Scan for the cell matching the given text and deliver its [x, y] coordinate at center. 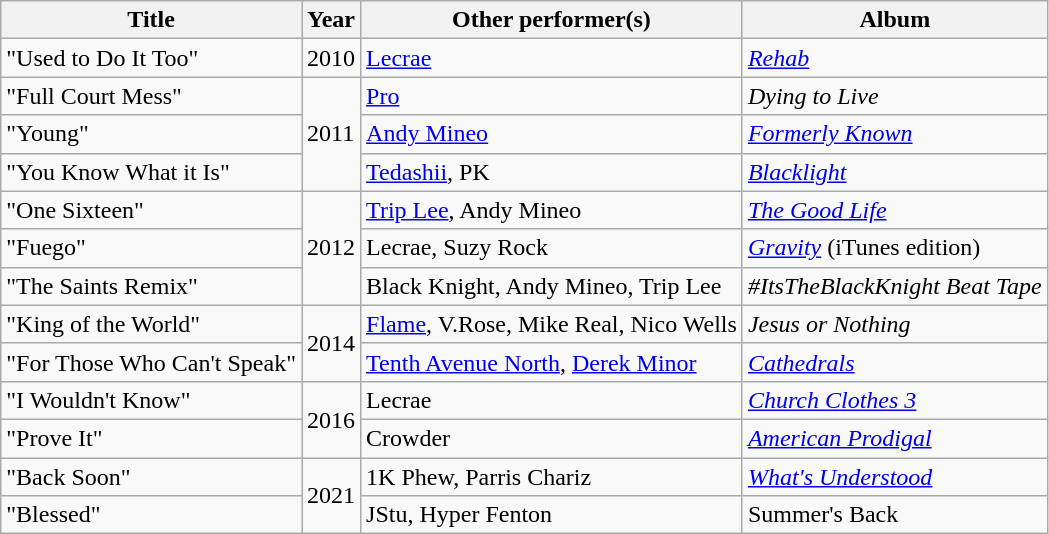
"The Saints Remix" [152, 286]
JStu, Hyper Fenton [552, 515]
2010 [332, 58]
Andy Mineo [552, 134]
Crowder [552, 438]
Summer's Back [894, 515]
Dying to Live [894, 96]
2011 [332, 134]
"Young" [152, 134]
"Used to Do It Too" [152, 58]
Flame, V.Rose, Mike Real, Nico Wells [552, 324]
Title [152, 20]
Trip Lee, Andy Mineo [552, 210]
Lecrae, Suzy Rock [552, 248]
Pro [552, 96]
Other performer(s) [552, 20]
Formerly Known [894, 134]
1K Phew, Parris Chariz [552, 477]
"One Sixteen" [152, 210]
"I Wouldn't Know" [152, 400]
Church Clothes 3 [894, 400]
2016 [332, 419]
2014 [332, 343]
2021 [332, 496]
Tedashii, PK [552, 172]
"For Those Who Can't Speak" [152, 362]
"Prove It" [152, 438]
American Prodigal [894, 438]
What's Understood [894, 477]
The Good Life [894, 210]
2012 [332, 248]
"You Know What it Is" [152, 172]
Year [332, 20]
Album [894, 20]
Blacklight [894, 172]
Tenth Avenue North, Derek Minor [552, 362]
Jesus or Nothing [894, 324]
Cathedrals [894, 362]
#ItsTheBlackKnight Beat Tape [894, 286]
"Back Soon" [152, 477]
Black Knight, Andy Mineo, Trip Lee [552, 286]
"Full Court Mess" [152, 96]
Gravity (iTunes edition) [894, 248]
"King of the World" [152, 324]
"Fuego" [152, 248]
Rehab [894, 58]
"Blessed" [152, 515]
